Return the (x, y) coordinate for the center point of the cell that contains the specified text.  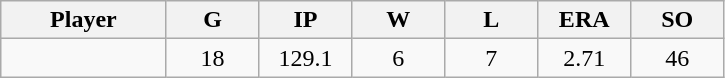
IP (306, 20)
ERA (584, 20)
18 (212, 58)
2.71 (584, 58)
G (212, 20)
129.1 (306, 58)
L (492, 20)
6 (398, 58)
7 (492, 58)
Player (84, 20)
SO (678, 20)
46 (678, 58)
W (398, 20)
